Provide the (X, Y) coordinate of the cell's center where the given text is located.  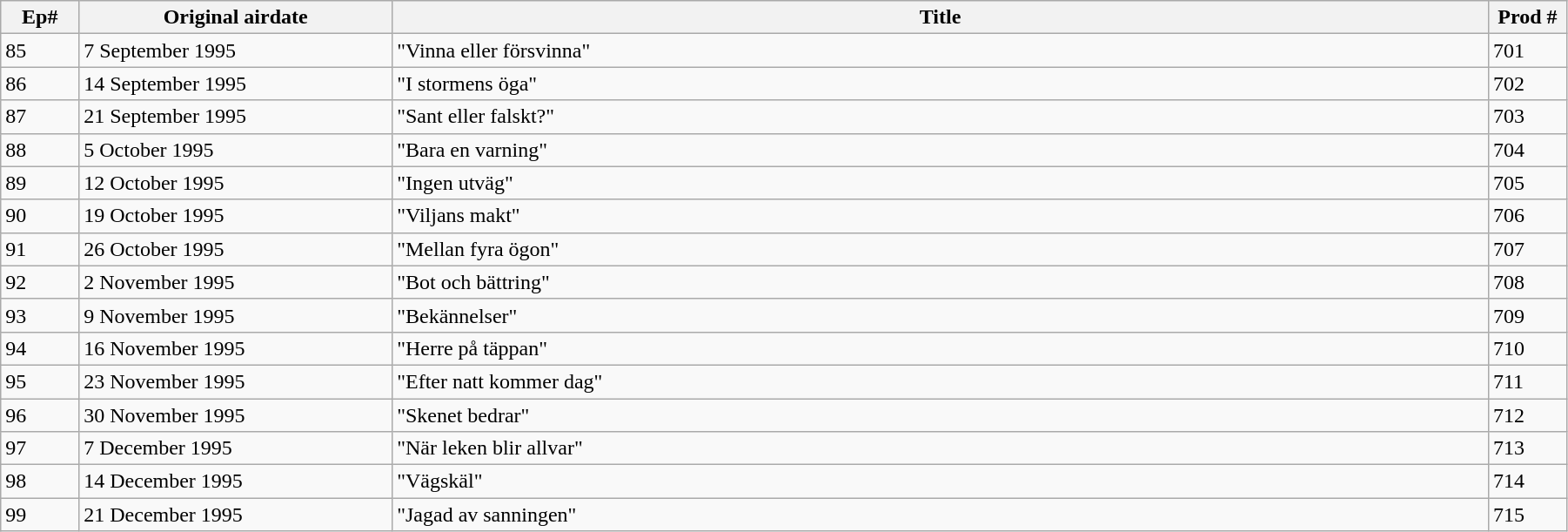
Original airdate (236, 17)
"I stormens öga" (941, 84)
712 (1527, 415)
92 (40, 282)
90 (40, 216)
"Vinna eller försvinna" (941, 51)
12 October 1995 (236, 183)
88 (40, 150)
"Jagad av sanningen" (941, 515)
30 November 1995 (236, 415)
14 December 1995 (236, 481)
"Skenet bedrar" (941, 415)
94 (40, 348)
711 (1527, 381)
26 October 1995 (236, 249)
Ep# (40, 17)
"Bara en varning" (941, 150)
703 (1527, 117)
9 November 1995 (236, 315)
21 December 1995 (236, 515)
"Bot och bättring" (941, 282)
702 (1527, 84)
706 (1527, 216)
16 November 1995 (236, 348)
98 (40, 481)
"Mellan fyra ögon" (941, 249)
707 (1527, 249)
715 (1527, 515)
86 (40, 84)
714 (1527, 481)
713 (1527, 448)
Prod # (1527, 17)
21 September 1995 (236, 117)
"Vägskäl" (941, 481)
99 (40, 515)
"Bekännelser" (941, 315)
14 September 1995 (236, 84)
5 October 1995 (236, 150)
710 (1527, 348)
701 (1527, 51)
7 September 1995 (236, 51)
23 November 1995 (236, 381)
95 (40, 381)
"Viljans makt" (941, 216)
709 (1527, 315)
89 (40, 183)
708 (1527, 282)
"När leken blir allvar" (941, 448)
705 (1527, 183)
85 (40, 51)
96 (40, 415)
91 (40, 249)
"Herre på täppan" (941, 348)
97 (40, 448)
93 (40, 315)
19 October 1995 (236, 216)
704 (1527, 150)
7 December 1995 (236, 448)
2 November 1995 (236, 282)
"Efter natt kommer dag" (941, 381)
Title (941, 17)
87 (40, 117)
"Ingen utväg" (941, 183)
"Sant eller falskt?" (941, 117)
